Output the (x, y) coordinate of the center of the cell containing the given text.  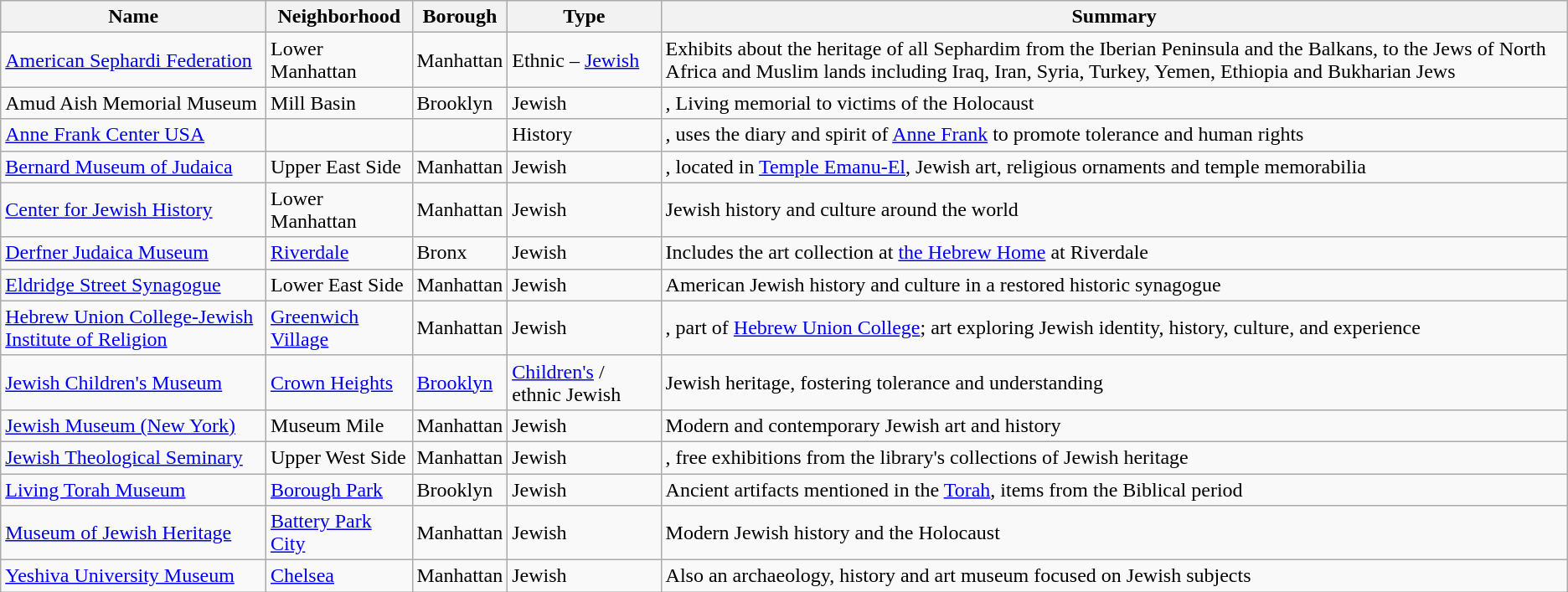
Anne Frank Center USA (134, 135)
Battery Park City (339, 533)
Jewish history and culture around the world (1114, 209)
Hebrew Union College-Jewish Institute of Religion (134, 328)
Ethnic – Jewish (585, 60)
Jewish Children's Museum (134, 382)
, part of Hebrew Union College; art exploring Jewish identity, history, culture, and experience (1114, 328)
Museum Mile (339, 425)
History (585, 135)
, free exhibitions from the library's collections of Jewish heritage (1114, 457)
Crown Heights (339, 382)
Jewish Museum (New York) (134, 425)
Chelsea (339, 576)
Summary (1114, 17)
, uses the diary and spirit of Anne Frank to promote tolerance and human rights (1114, 135)
, located in Temple Emanu-El, Jewish art, religious ornaments and temple memorabilia (1114, 167)
Greenwich Village (339, 328)
Modern Jewish history and the Holocaust (1114, 533)
Borough Park (339, 490)
Center for Jewish History (134, 209)
Museum of Jewish Heritage (134, 533)
Children's / ethnic Jewish (585, 382)
Upper East Side (339, 167)
American Jewish history and culture in a restored historic synagogue (1114, 285)
Also an archaeology, history and art museum focused on Jewish subjects (1114, 576)
Lower East Side (339, 285)
Yeshiva University Museum (134, 576)
Living Torah Museum (134, 490)
Type (585, 17)
Ancient artifacts mentioned in the Torah, items from the Biblical period (1114, 490)
Jewish heritage, fostering tolerance and understanding (1114, 382)
Derfner Judaica Museum (134, 253)
, Living memorial to victims of the Holocaust (1114, 103)
Upper West Side (339, 457)
Eldridge Street Synagogue (134, 285)
Bronx (460, 253)
Modern and contemporary Jewish art and history (1114, 425)
Mill Basin (339, 103)
American Sephardi Federation (134, 60)
Amud Aish Memorial Museum (134, 103)
Includes the art collection at the Hebrew Home at Riverdale (1114, 253)
Bernard Museum of Judaica (134, 167)
Name (134, 17)
Borough (460, 17)
Jewish Theological Seminary (134, 457)
Neighborhood (339, 17)
Riverdale (339, 253)
